From the cell containing the given text, extract its center point as (x, y) coordinate. 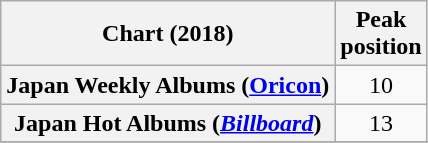
Peakposition (381, 34)
13 (381, 123)
Chart (2018) (168, 34)
Japan Weekly Albums (Oricon) (168, 85)
Japan Hot Albums (Billboard) (168, 123)
10 (381, 85)
